Determine the (X, Y) coordinate at the center of the cell enclosing the given text.  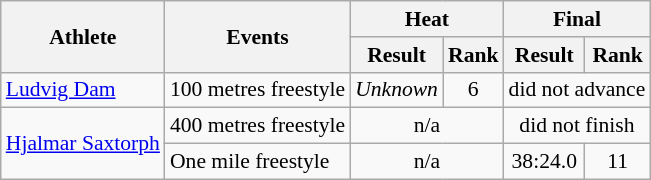
Unknown (396, 90)
Ludvig Dam (83, 90)
100 metres freestyle (258, 90)
Final (578, 19)
did not finish (578, 126)
did not advance (578, 90)
6 (474, 90)
Athlete (83, 36)
400 metres freestyle (258, 126)
38:24.0 (544, 162)
11 (618, 162)
Heat (426, 19)
One mile freestyle (258, 162)
Hjalmar Saxtorph (83, 144)
Events (258, 36)
